From the cell containing the given text, extract its center point as (x, y) coordinate. 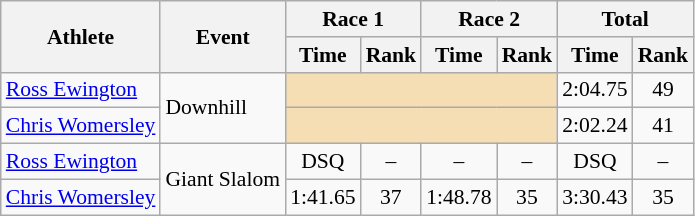
1:48.78 (458, 197)
Giant Slalom (222, 180)
41 (664, 126)
Race 1 (353, 19)
37 (392, 197)
2:02.24 (594, 126)
2:04.75 (594, 90)
Athlete (81, 36)
Downhill (222, 108)
49 (664, 90)
Event (222, 36)
3:30.43 (594, 197)
Race 2 (489, 19)
1:41.65 (322, 197)
Total (625, 19)
